Return (X, Y) of the center of cell containing provided text 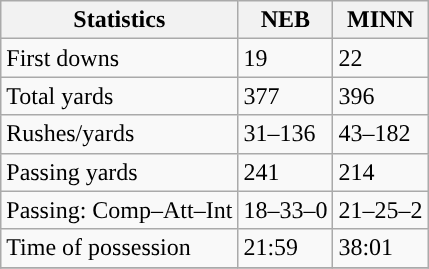
Time of possession (120, 248)
241 (286, 172)
Total yards (120, 96)
214 (380, 172)
Statistics (120, 20)
Rushes/yards (120, 134)
21:59 (286, 248)
Passing: Comp–Att–Int (120, 210)
Passing yards (120, 172)
43–182 (380, 134)
NEB (286, 20)
18–33–0 (286, 210)
First downs (120, 58)
396 (380, 96)
22 (380, 58)
31–136 (286, 134)
MINN (380, 20)
21–25–2 (380, 210)
377 (286, 96)
38:01 (380, 248)
19 (286, 58)
